Locate the cell with the specified text and output its [x, y] center coordinate. 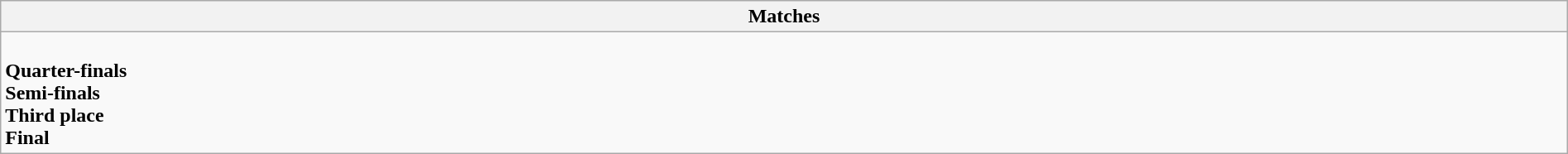
Quarter-finals Semi-finals Third place Final [784, 93]
Matches [784, 17]
